Provide the (x, y) coordinate of the cell's center where the given text is located.  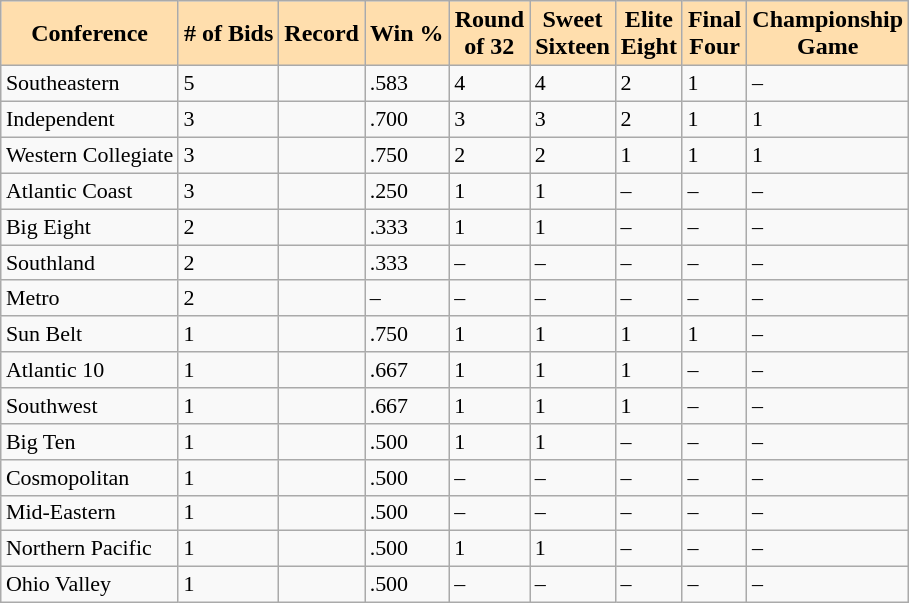
.583 (406, 84)
Round of 32 (489, 34)
Championship Game (828, 34)
Conference (90, 34)
Atlantic Coast (90, 191)
Southeastern (90, 84)
Northern Pacific (90, 549)
Elite Eight (648, 34)
Big Ten (90, 441)
Big Eight (90, 227)
Cosmopolitan (90, 477)
5 (228, 84)
Southland (90, 263)
Record (322, 34)
Ohio Valley (90, 585)
Independent (90, 120)
Sweet Sixteen (573, 34)
Mid-Eastern (90, 513)
Sun Belt (90, 334)
Final Four (714, 34)
Southwest (90, 406)
.700 (406, 120)
.250 (406, 191)
Win % (406, 34)
# of Bids (228, 34)
Atlantic 10 (90, 370)
Western Collegiate (90, 155)
Metro (90, 298)
